For the text-containing cell, return its midpoint in [X, Y] coordinate format. 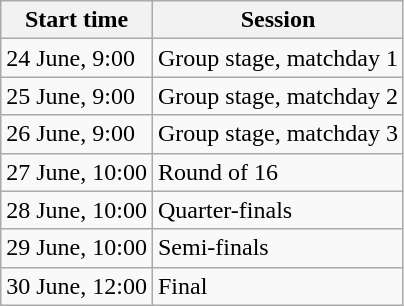
25 June, 9:00 [77, 96]
Group stage, matchday 3 [278, 134]
Round of 16 [278, 172]
26 June, 9:00 [77, 134]
Semi-finals [278, 248]
Quarter-finals [278, 210]
29 June, 10:00 [77, 248]
30 June, 12:00 [77, 286]
Start time [77, 20]
Group stage, matchday 1 [278, 58]
24 June, 9:00 [77, 58]
Final [278, 286]
27 June, 10:00 [77, 172]
Session [278, 20]
28 June, 10:00 [77, 210]
Group stage, matchday 2 [278, 96]
